Locate the cell with the specified text and output its [X, Y] center coordinate. 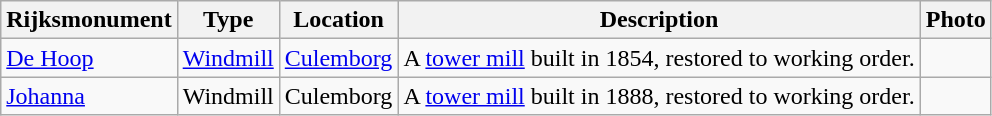
Type [228, 20]
A tower mill built in 1888, restored to working order. [659, 96]
Location [338, 20]
Photo [956, 20]
De Hoop [89, 58]
A tower mill built in 1854, restored to working order. [659, 58]
Johanna [89, 96]
Description [659, 20]
Rijksmonument [89, 20]
